Detect which cell encompasses the target text, then output its [x, y] center coordinate. 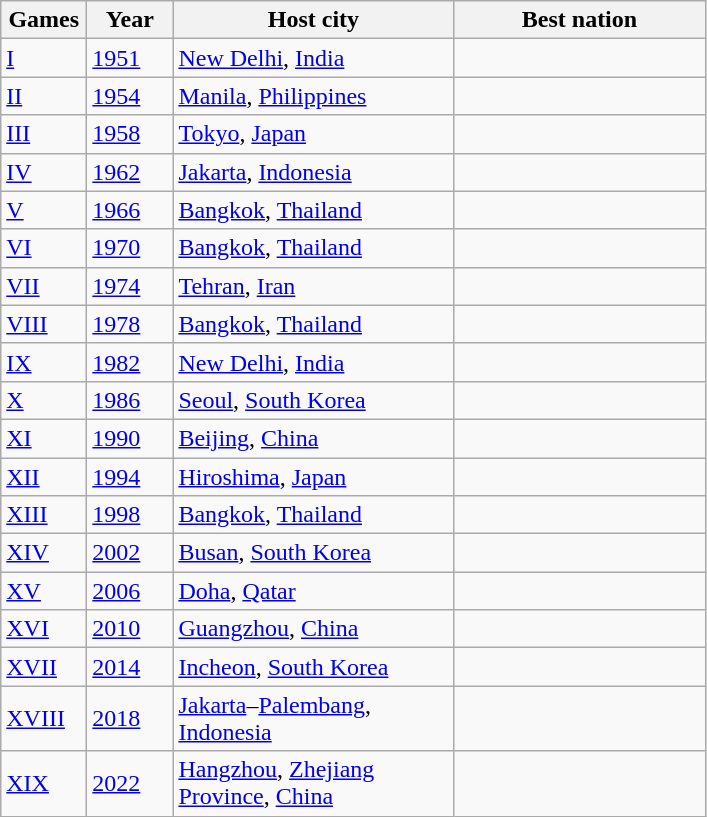
Year [130, 20]
1966 [130, 210]
VI [44, 248]
Best nation [580, 20]
1954 [130, 96]
1958 [130, 134]
XI [44, 438]
1982 [130, 362]
V [44, 210]
VIII [44, 324]
Tokyo, Japan [314, 134]
2006 [130, 591]
Manila, Philippines [314, 96]
1962 [130, 172]
XV [44, 591]
XVIII [44, 718]
2018 [130, 718]
Beijing, China [314, 438]
1990 [130, 438]
XVII [44, 667]
XIX [44, 784]
I [44, 58]
Seoul, South Korea [314, 400]
Doha, Qatar [314, 591]
XII [44, 477]
Guangzhou, China [314, 629]
Host city [314, 20]
II [44, 96]
IX [44, 362]
Jakarta–Palembang, Indonesia [314, 718]
XVI [44, 629]
XIV [44, 553]
1970 [130, 248]
2022 [130, 784]
IV [44, 172]
1994 [130, 477]
2010 [130, 629]
III [44, 134]
VII [44, 286]
Busan, South Korea [314, 553]
Games [44, 20]
1998 [130, 515]
2002 [130, 553]
1974 [130, 286]
XIII [44, 515]
Jakarta, Indonesia [314, 172]
1986 [130, 400]
X [44, 400]
1978 [130, 324]
Hangzhou, Zhejiang Province, China [314, 784]
Incheon, South Korea [314, 667]
Tehran, Iran [314, 286]
Hiroshima, Japan [314, 477]
2014 [130, 667]
1951 [130, 58]
